Provide the [X, Y] coordinate of the cell's center where the given text is located.  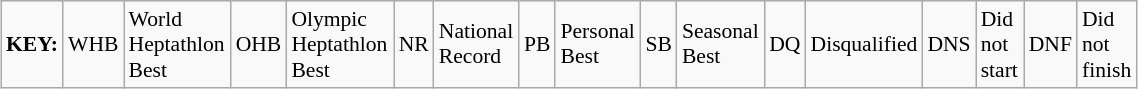
Seasonal Best [720, 44]
Did not finish [1107, 44]
DNS [948, 44]
National Record [476, 44]
DNF [1050, 44]
NR [414, 44]
WHB [93, 44]
Personal Best [598, 44]
Disqualified [864, 44]
Olympic Heptathlon Best [340, 44]
KEY: [32, 44]
SB [658, 44]
PB [538, 44]
World Heptathlon Best [178, 44]
OHB [259, 44]
DQ [784, 44]
Did not start [1000, 44]
